Determine the (X, Y) coordinate at the center of the cell enclosing the given text.  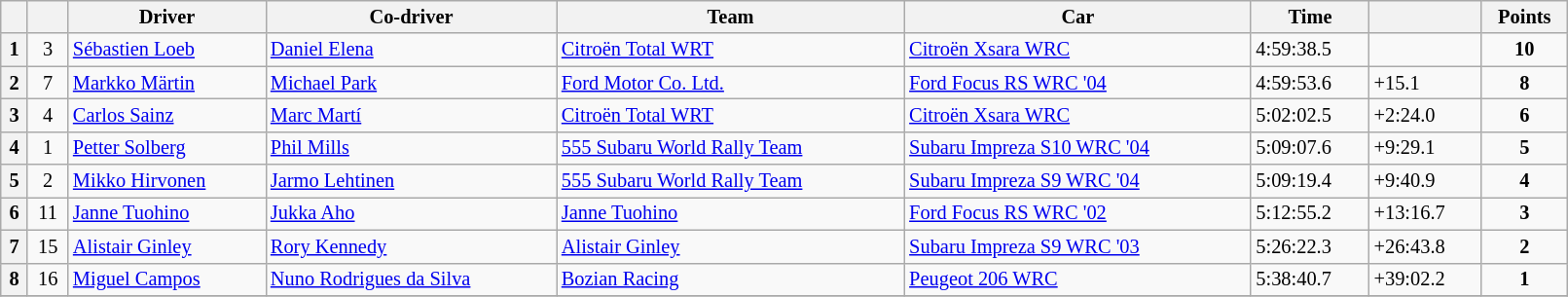
5:38:40.7 (1310, 279)
Subaru Impreza S9 WRC '03 (1077, 246)
4:59:38.5 (1310, 50)
Driver (167, 17)
Phil Mills (411, 148)
Subaru Impreza S9 WRC '04 (1077, 181)
Ford Motor Co. Ltd. (730, 83)
+39:02.2 (1425, 279)
+13:16.7 (1425, 213)
Co-driver (411, 17)
Sébastien Loeb (167, 50)
16 (48, 279)
11 (48, 213)
10 (1524, 50)
Nuno Rodrigues da Silva (411, 279)
Bozian Racing (730, 279)
Michael Park (411, 83)
5:02:02.5 (1310, 115)
Mikko Hirvonen (167, 181)
Carlos Sainz (167, 115)
5:09:07.6 (1310, 148)
Team (730, 17)
4:59:53.6 (1310, 83)
Peugeot 206 WRC (1077, 279)
+26:43.8 (1425, 246)
+2:24.0 (1425, 115)
Marc Martí (411, 115)
Points (1524, 17)
Jarmo Lehtinen (411, 181)
5:09:19.4 (1310, 181)
+15.1 (1425, 83)
5:12:55.2 (1310, 213)
5:26:22.3 (1310, 246)
Ford Focus RS WRC '02 (1077, 213)
Ford Focus RS WRC '04 (1077, 83)
Car (1077, 17)
Rory Kennedy (411, 246)
Daniel Elena (411, 50)
+9:29.1 (1425, 148)
Jukka Aho (411, 213)
+9:40.9 (1425, 181)
Subaru Impreza S10 WRC '04 (1077, 148)
15 (48, 246)
Petter Solberg (167, 148)
Miguel Campos (167, 279)
Time (1310, 17)
Markko Märtin (167, 83)
